Scan for the cell matching the given text and deliver its (X, Y) coordinate at center. 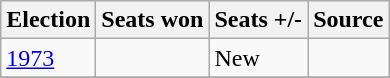
Election (48, 20)
1973 (48, 58)
Source (348, 20)
New (258, 58)
Seats +/- (258, 20)
Seats won (152, 20)
